Determine the (X, Y) coordinate at the center of the cell enclosing the given text.  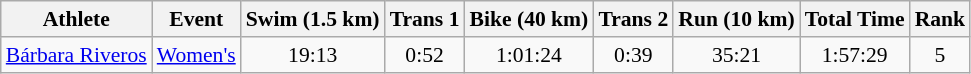
Total Time (855, 19)
19:13 (313, 55)
Trans 1 (425, 19)
Trans 2 (633, 19)
0:52 (425, 55)
Women's (196, 55)
Rank (940, 19)
Bárbara Riveros (76, 55)
1:57:29 (855, 55)
Athlete (76, 19)
Swim (1.5 km) (313, 19)
35:21 (736, 55)
1:01:24 (530, 55)
Bike (40 km) (530, 19)
Run (10 km) (736, 19)
Event (196, 19)
5 (940, 55)
0:39 (633, 55)
